Pinpoint the cell where the given text exists, returning its (x, y) midpoint coordinate. 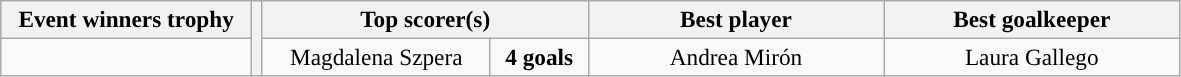
Magdalena Szpera (376, 57)
Andrea Mirón (736, 57)
Best player (736, 19)
4 goals (539, 57)
Best goalkeeper (1032, 19)
Laura Gallego (1032, 57)
Top scorer(s) (425, 19)
Event winners trophy (126, 19)
